Scan for the cell matching the given text and deliver its (x, y) coordinate at center. 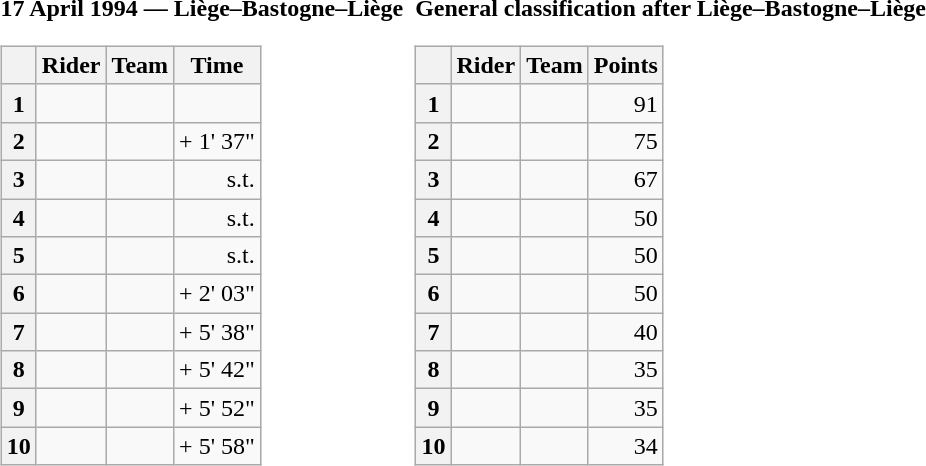
40 (626, 332)
+ 5' 42" (218, 370)
+ 5' 52" (218, 408)
67 (626, 179)
75 (626, 141)
+ 5' 58" (218, 446)
Points (626, 65)
91 (626, 103)
34 (626, 446)
+ 5' 38" (218, 332)
+ 1' 37" (218, 141)
Time (218, 65)
+ 2' 03" (218, 294)
